Capture the cell that displays the provided text and extract its [x, y] central coordinate. 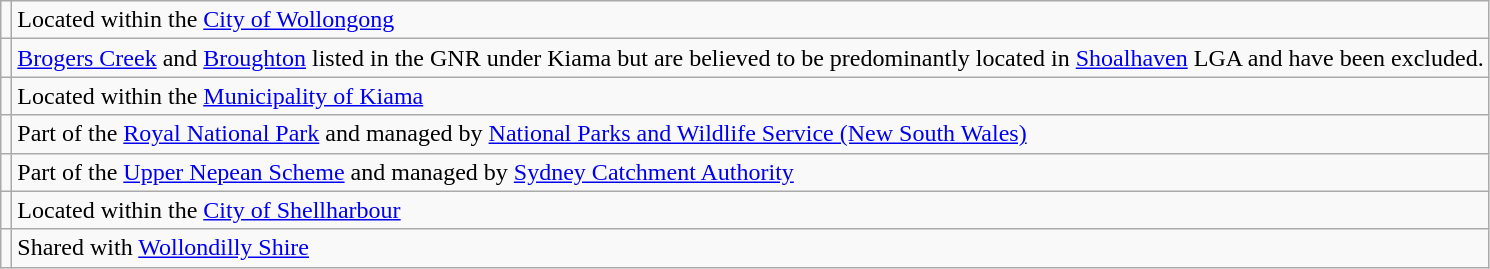
Part of the Upper Nepean Scheme and managed by Sydney Catchment Authority [750, 172]
Located within the City of Wollongong [750, 20]
Brogers Creek and Broughton listed in the GNR under Kiama but are believed to be predominantly located in Shoalhaven LGA and have been excluded. [750, 58]
Shared with Wollondilly Shire [750, 248]
Located within the City of Shellharbour [750, 210]
Part of the Royal National Park and managed by National Parks and Wildlife Service (New South Wales) [750, 134]
Located within the Municipality of Kiama [750, 96]
